Output the (X, Y) coordinate of the center of the cell containing the given text.  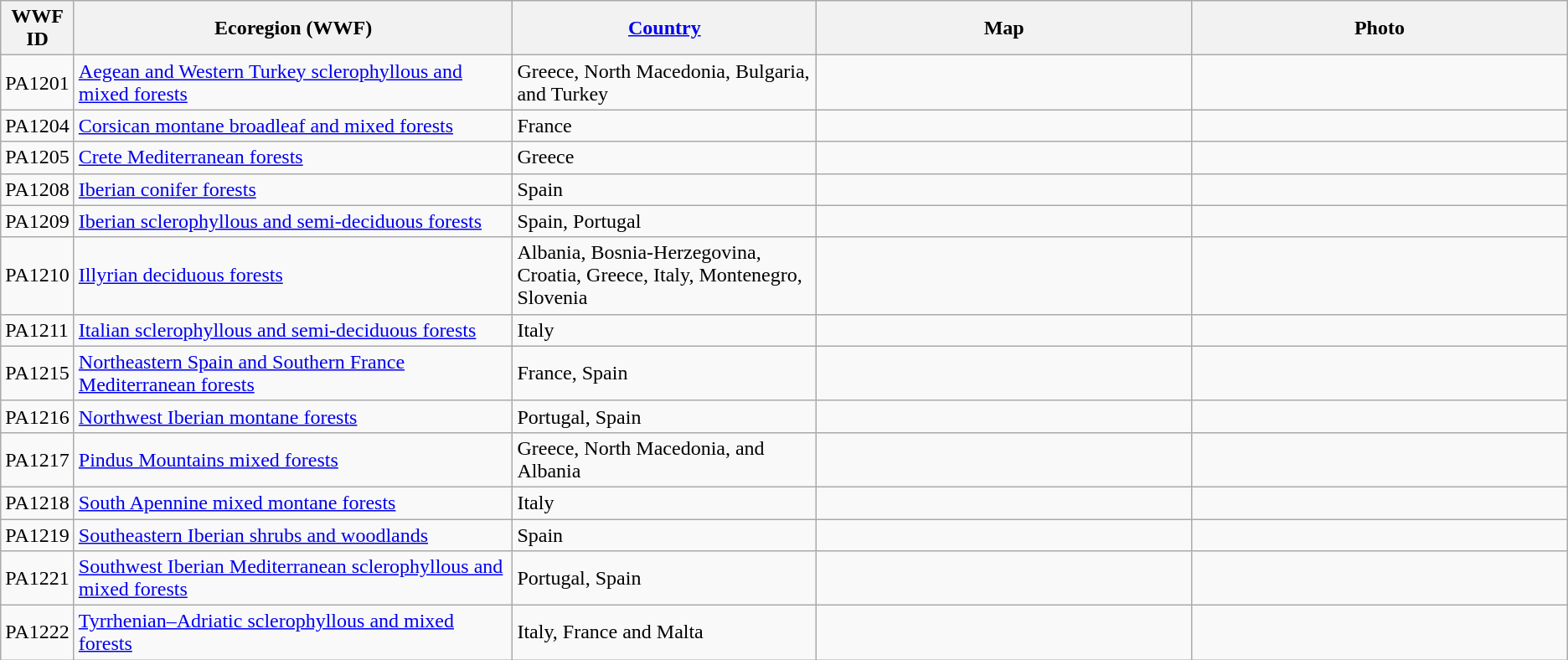
PA1209 (38, 221)
Albania, Bosnia-Herzegovina, Croatia, Greece, Italy, Montenegro, Slovenia (665, 276)
Southwest Iberian Mediterranean sclerophyllous and mixed forests (293, 578)
Northeastern Spain and Southern France Mediterranean forests (293, 374)
Illyrian deciduous forests (293, 276)
Greece (665, 157)
Country (665, 28)
Aegean and Western Turkey sclerophyllous and mixed forests (293, 82)
PA1217 (38, 459)
PA1204 (38, 126)
PA1205 (38, 157)
PA1201 (38, 82)
Crete Mediterranean forests (293, 157)
WWF ID (38, 28)
Iberian conifer forests (293, 189)
Tyrrhenian–Adriatic sclerophyllous and mixed forests (293, 633)
Greece, North Macedonia, and Albania (665, 459)
Photo (1380, 28)
PA1221 (38, 578)
PA1208 (38, 189)
PA1219 (38, 535)
South Apennine mixed montane forests (293, 503)
PA1211 (38, 330)
PA1218 (38, 503)
Northwest Iberian montane forests (293, 416)
PA1222 (38, 633)
France (665, 126)
Ecoregion (WWF) (293, 28)
PA1210 (38, 276)
PA1216 (38, 416)
Italy, France and Malta (665, 633)
Italian sclerophyllous and semi-deciduous forests (293, 330)
Corsican montane broadleaf and mixed forests (293, 126)
Southeastern Iberian shrubs and woodlands (293, 535)
Pindus Mountains mixed forests (293, 459)
Iberian sclerophyllous and semi-deciduous forests (293, 221)
PA1215 (38, 374)
France, Spain (665, 374)
Spain, Portugal (665, 221)
Greece, North Macedonia, Bulgaria, and Turkey (665, 82)
Map (1004, 28)
